Locate the cell with the specified text and output its (X, Y) center coordinate. 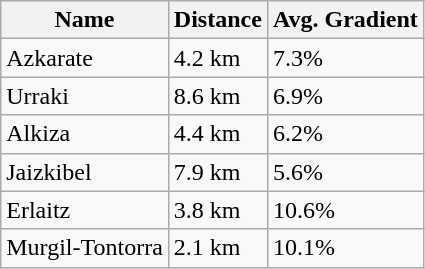
4.2 km (218, 58)
10.1% (345, 248)
Alkiza (85, 134)
Erlaitz (85, 210)
7.9 km (218, 172)
2.1 km (218, 248)
3.8 km (218, 210)
Name (85, 20)
5.6% (345, 172)
Avg. Gradient (345, 20)
Jaizkibel (85, 172)
7.3% (345, 58)
6.2% (345, 134)
6.9% (345, 96)
Urraki (85, 96)
Azkarate (85, 58)
Distance (218, 20)
4.4 km (218, 134)
Murgil-Tontorra (85, 248)
10.6% (345, 210)
8.6 km (218, 96)
